Determine the (x, y) coordinate at the center of the cell enclosing the given text.  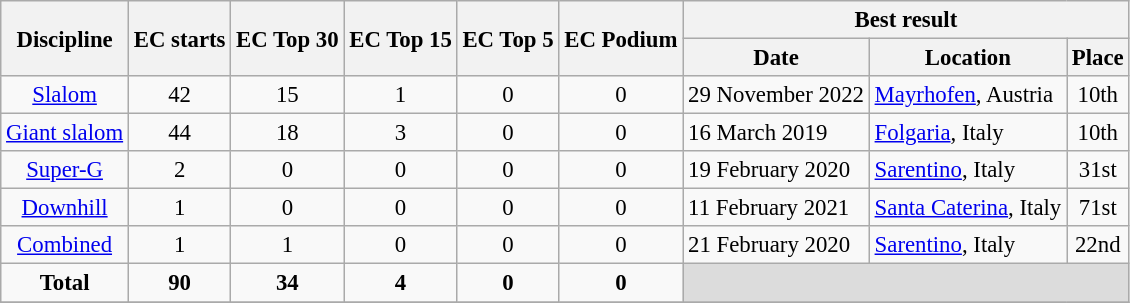
18 (288, 133)
71st (1098, 208)
11 February 2021 (776, 208)
EC starts (179, 38)
3 (400, 133)
Total (65, 283)
4 (400, 283)
Date (776, 58)
EC Top 15 (400, 38)
EC Top 5 (508, 38)
Santa Caterina, Italy (968, 208)
21 February 2020 (776, 245)
15 (288, 95)
34 (288, 283)
Giant slalom (65, 133)
31st (1098, 170)
EC Podium (621, 38)
16 March 2019 (776, 133)
Mayrhofen, Austria (968, 95)
Discipline (65, 38)
Location (968, 58)
44 (179, 133)
42 (179, 95)
Folgaria, Italy (968, 133)
Super-G (65, 170)
Best result (906, 20)
Place (1098, 58)
Downhill (65, 208)
Slalom (65, 95)
2 (179, 170)
19 February 2020 (776, 170)
90 (179, 283)
22nd (1098, 245)
Combined (65, 245)
29 November 2022 (776, 95)
EC Top 30 (288, 38)
